Extract the [x, y] coordinate from the center of the cell holding the provided text.  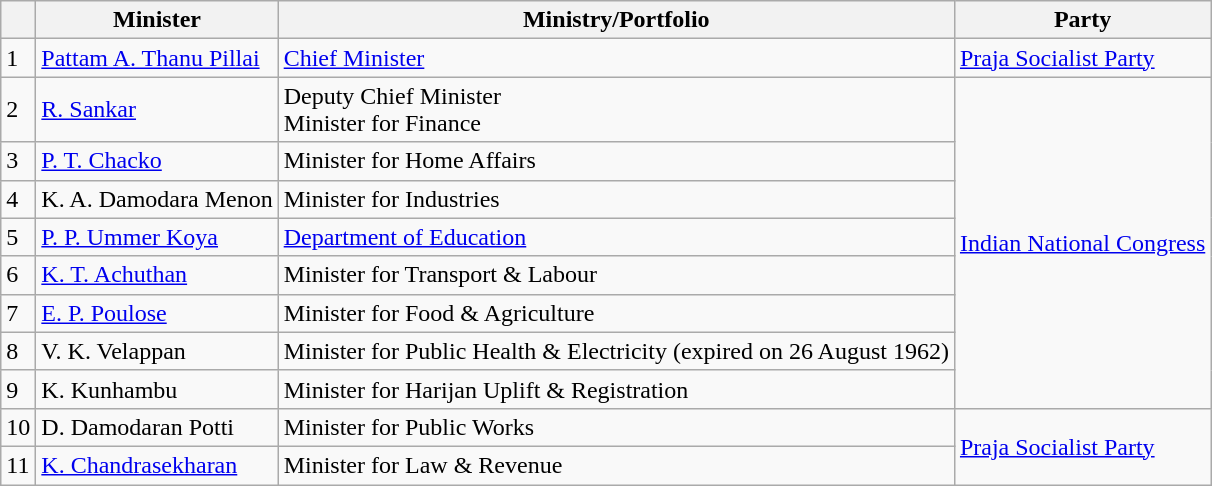
Pattam A. Thanu Pillai [157, 58]
P. T. Chacko [157, 161]
4 [18, 199]
V. K. Velappan [157, 351]
K. Chandrasekharan [157, 465]
9 [18, 389]
D. Damodaran Potti [157, 427]
R. Sankar [157, 110]
Minister [157, 20]
10 [18, 427]
Indian National Congress [1082, 243]
Deputy Chief MinisterMinister for Finance [616, 110]
3 [18, 161]
Minister for Harijan Uplift & Registration [616, 389]
E. P. Poulose [157, 313]
5 [18, 237]
8 [18, 351]
Minister for Home Affairs [616, 161]
Minister for Transport & Labour [616, 275]
2 [18, 110]
11 [18, 465]
1 [18, 58]
Minister for Food & Agriculture [616, 313]
Party [1082, 20]
Ministry/Portfolio [616, 20]
7 [18, 313]
K. Kunhambu [157, 389]
P. P. Ummer Koya [157, 237]
Minister for Law & Revenue [616, 465]
Minister for Public Works [616, 427]
Minister for Public Health & Electricity (expired on 26 August 1962) [616, 351]
K. T. Achuthan [157, 275]
Department of Education [616, 237]
6 [18, 275]
Chief Minister [616, 58]
Minister for Industries [616, 199]
K. A. Damodara Menon [157, 199]
